Search for the cell housing the specified text and yield its [X, Y] center coordinate. 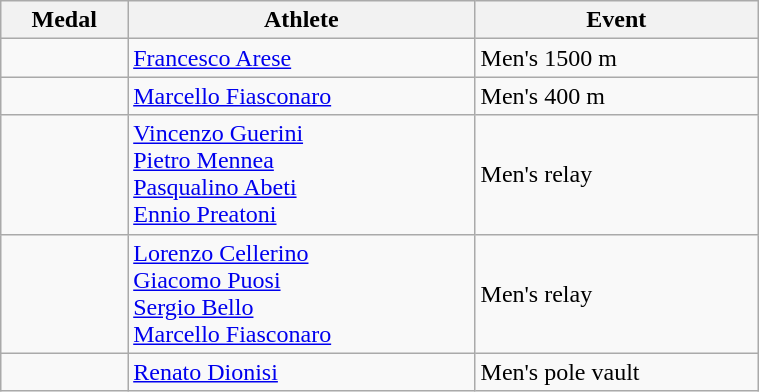
Event [616, 20]
Francesco Arese [302, 58]
Lorenzo CellerinoGiacomo PuosiSergio BelloMarcello Fiasconaro [302, 294]
Athlete [302, 20]
Men's pole vault [616, 372]
Vincenzo GueriniPietro MenneaPasqualino AbetiEnnio Preatoni [302, 174]
Renato Dionisi [302, 372]
Men's 1500 m [616, 58]
Men's 400 m [616, 96]
Medal [64, 20]
Marcello Fiasconaro [302, 96]
